Pinpoint the cell where the given text exists, returning its [x, y] midpoint coordinate. 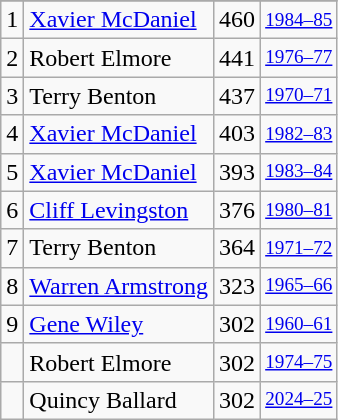
7 [12, 248]
6 [12, 210]
393 [238, 172]
4 [12, 134]
1983–84 [299, 172]
1960–61 [299, 324]
441 [238, 58]
323 [238, 286]
1980–81 [299, 210]
Cliff Levingston [119, 210]
364 [238, 248]
1984–85 [299, 20]
9 [12, 324]
8 [12, 286]
1982–83 [299, 134]
437 [238, 96]
Gene Wiley [119, 324]
1974–75 [299, 362]
460 [238, 20]
2 [12, 58]
3 [12, 96]
376 [238, 210]
Warren Armstrong [119, 286]
1965–66 [299, 286]
2024–25 [299, 400]
Quincy Ballard [119, 400]
1970–71 [299, 96]
5 [12, 172]
1971–72 [299, 248]
1976–77 [299, 58]
403 [238, 134]
1 [12, 20]
